Capture the cell that displays the provided text and extract its (X, Y) central coordinate. 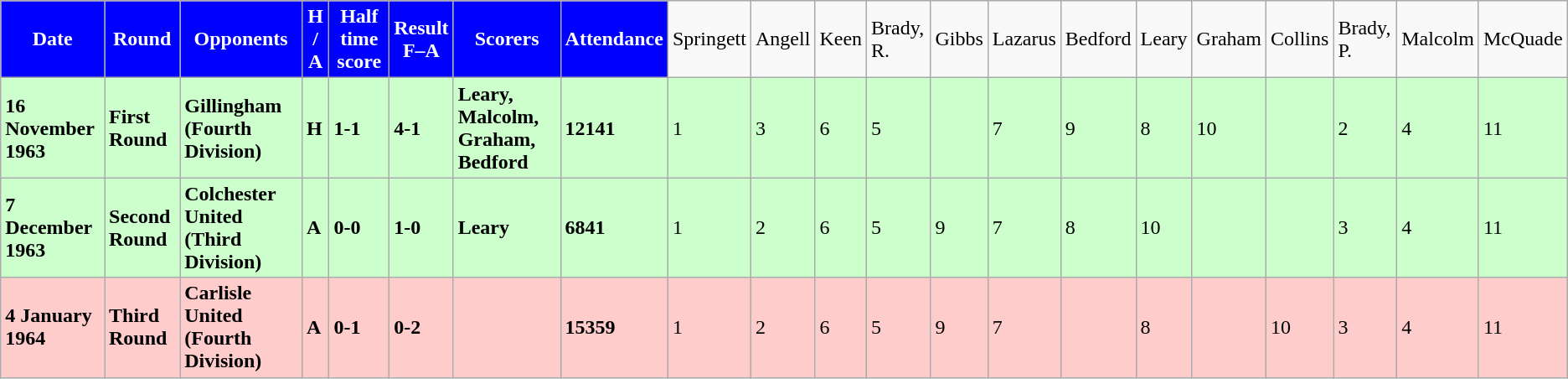
4-1 (421, 127)
12141 (614, 127)
Attendance (614, 39)
Graham (1229, 39)
Leary, Malcolm, Graham, Bedford (507, 127)
1-1 (359, 127)
Carlisle United (Fourth Division) (241, 327)
0-2 (421, 327)
Malcolm (1438, 39)
6841 (614, 228)
Angell (782, 39)
Opponents (241, 39)
Scorers (507, 39)
Third Round (142, 327)
First Round (142, 127)
Bedford (1098, 39)
Half time score (359, 39)
0-1 (359, 327)
Colchester United (Third Division) (241, 228)
Brady, P. (1365, 39)
Date (53, 39)
4 January 1964 (53, 327)
McQuade (1523, 39)
16 November 1963 (53, 127)
ResultF–A (421, 39)
Gillingham (Fourth Division) (241, 127)
7 December 1963 (53, 228)
15359 (614, 327)
Collins (1299, 39)
0-0 (359, 228)
Springett (709, 39)
H (315, 127)
Brady, R. (899, 39)
Lazarus (1024, 39)
H / A (315, 39)
Round (142, 39)
1-0 (421, 228)
Keen (841, 39)
Gibbs (959, 39)
Second Round (142, 228)
